Locate the cell with the specified text and output its (X, Y) center coordinate. 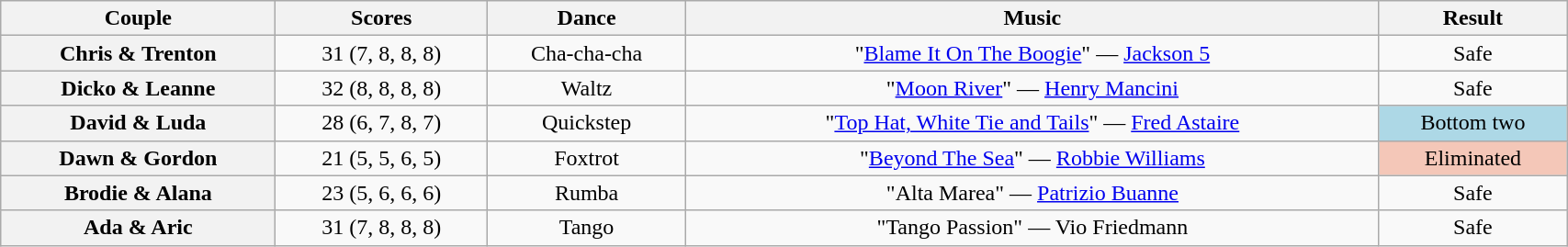
Foxtrot (586, 158)
Chris & Trenton (138, 53)
Dawn & Gordon (138, 158)
Music (1032, 18)
Result (1472, 18)
Quickstep (586, 123)
28 (6, 7, 8, 7) (381, 123)
David & Luda (138, 123)
"Beyond The Sea" — Robbie Williams (1032, 158)
"Tango Passion" — Vio Friedmann (1032, 228)
Rumba (586, 193)
"Top Hat, White Tie and Tails" — Fred Astaire (1032, 123)
21 (5, 5, 6, 5) (381, 158)
Ada & Aric (138, 228)
Couple (138, 18)
Scores (381, 18)
32 (8, 8, 8, 8) (381, 88)
Brodie & Alana (138, 193)
Dance (586, 18)
Tango (586, 228)
"Blame It On The Boogie" — Jackson 5 (1032, 53)
Bottom two (1472, 123)
Cha-cha-cha (586, 53)
"Moon River" — Henry Mancini (1032, 88)
23 (5, 6, 6, 6) (381, 193)
Waltz (586, 88)
"Alta Marea" — Patrizio Buanne (1032, 193)
Dicko & Leanne (138, 88)
Eliminated (1472, 158)
